For the text-containing cell, return its midpoint in [x, y] coordinate format. 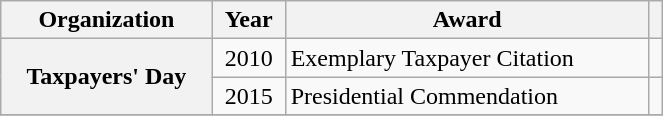
Award [467, 20]
2015 [248, 96]
Presidential Commendation [467, 96]
Year [248, 20]
2010 [248, 58]
Organization [106, 20]
Exemplary Taxpayer Citation [467, 58]
Taxpayers' Day [106, 77]
